Return the (X, Y) coordinate for the center point of the cell that contains the specified text.  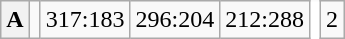
2 (332, 20)
212:288 (265, 20)
A (15, 20)
317:183 (85, 20)
296:204 (175, 20)
